Find where the given text appears and provide that cell's center as (X, Y) coordinate. 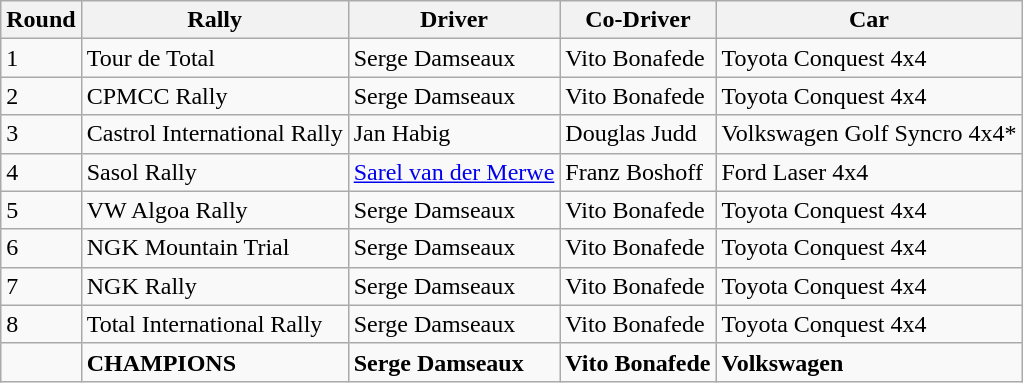
Driver (454, 20)
Round (41, 20)
Sasol Rally (214, 172)
3 (41, 134)
2 (41, 96)
7 (41, 286)
4 (41, 172)
Tour de Total (214, 58)
5 (41, 210)
Rally (214, 20)
8 (41, 324)
CPMCC Rally (214, 96)
NGK Mountain Trial (214, 248)
VW Algoa Rally (214, 210)
CHAMPIONS (214, 362)
6 (41, 248)
Volkswagen (869, 362)
1 (41, 58)
Volkswagen Golf Syncro 4x4* (869, 134)
Douglas Judd (638, 134)
Co-Driver (638, 20)
Franz Boshoff (638, 172)
NGK Rally (214, 286)
Car (869, 20)
Total International Rally (214, 324)
Jan Habig (454, 134)
Castrol International Rally (214, 134)
Ford Laser 4x4 (869, 172)
Sarel van der Merwe (454, 172)
